For the text-containing cell, return its midpoint in [x, y] coordinate format. 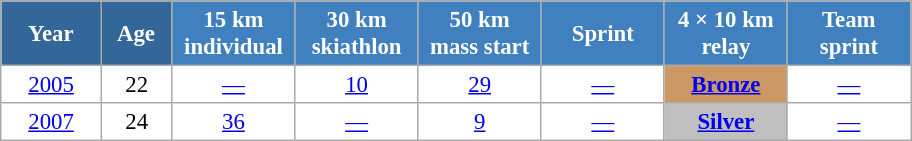
24 [136, 122]
Sprint [602, 34]
10 [356, 85]
15 km individual [234, 34]
9 [480, 122]
Age [136, 34]
Bronze [726, 85]
Silver [726, 122]
30 km skiathlon [356, 34]
50 km mass start [480, 34]
2007 [52, 122]
4 × 10 km relay [726, 34]
36 [234, 122]
Year [52, 34]
Team sprint [848, 34]
2005 [52, 85]
29 [480, 85]
22 [136, 85]
